Pinpoint the cell where the given text exists, returning its (X, Y) midpoint coordinate. 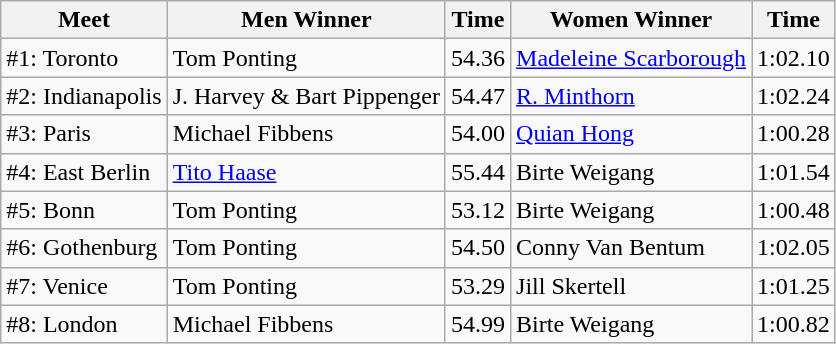
54.00 (478, 134)
#6: Gothenburg (84, 248)
#5: Bonn (84, 210)
53.29 (478, 286)
J. Harvey & Bart Pippenger (306, 96)
#8: London (84, 324)
1:00.48 (794, 210)
1:02.10 (794, 58)
Madeleine Scarborough (632, 58)
Meet (84, 20)
Quian Hong (632, 134)
54.99 (478, 324)
Conny Van Bentum (632, 248)
Jill Skertell (632, 286)
54.47 (478, 96)
Tito Haase (306, 172)
#4: East Berlin (84, 172)
#3: Paris (84, 134)
1:02.24 (794, 96)
54.36 (478, 58)
Women Winner (632, 20)
1:01.25 (794, 286)
Men Winner (306, 20)
54.50 (478, 248)
1:00.82 (794, 324)
1:02.05 (794, 248)
1:00.28 (794, 134)
#2: Indianapolis (84, 96)
55.44 (478, 172)
1:01.54 (794, 172)
#7: Venice (84, 286)
R. Minthorn (632, 96)
53.12 (478, 210)
#1: Toronto (84, 58)
